Extract the (X, Y) coordinate from the center of the cell holding the provided text.  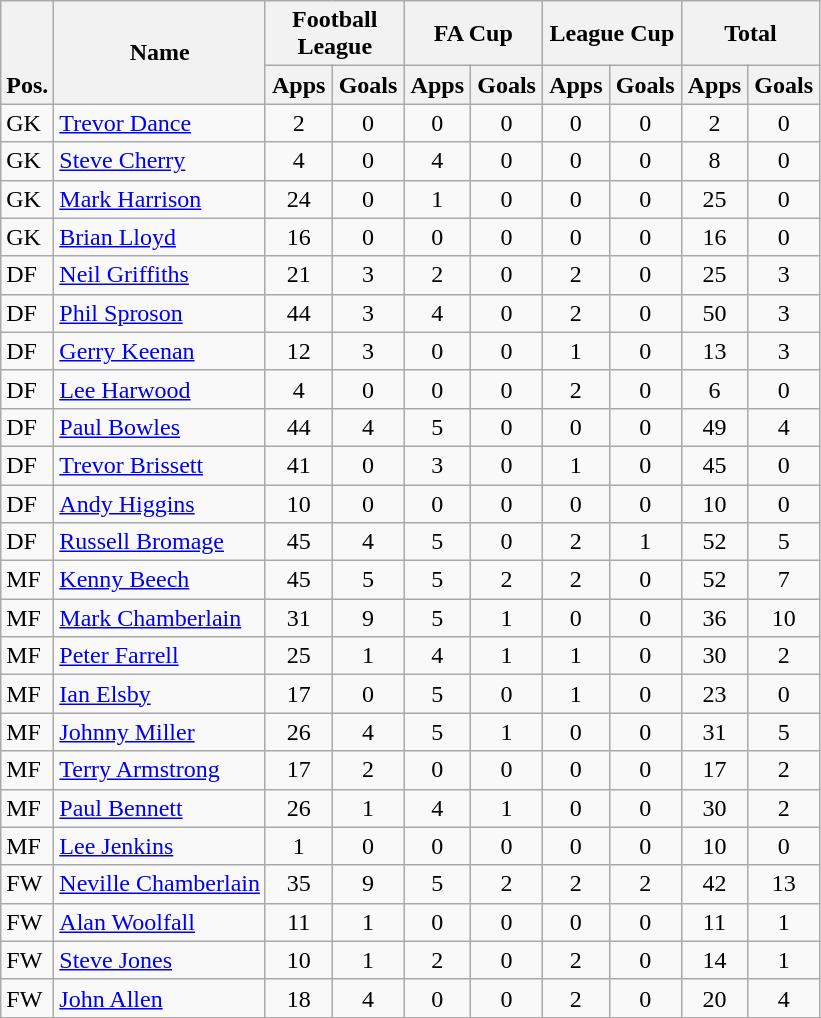
Steve Cherry (160, 161)
Johnny Miller (160, 732)
Phil Sproson (160, 313)
18 (298, 998)
Football League (334, 34)
Pos. (28, 52)
Gerry Keenan (160, 351)
42 (714, 884)
24 (298, 199)
Alan Woolfall (160, 922)
Russell Bromage (160, 542)
8 (714, 161)
Neville Chamberlain (160, 884)
Mark Harrison (160, 199)
Paul Bennett (160, 808)
Trevor Brissett (160, 465)
23 (714, 694)
50 (714, 313)
Steve Jones (160, 960)
36 (714, 618)
Paul Bowles (160, 427)
49 (714, 427)
Terry Armstrong (160, 770)
Kenny Beech (160, 580)
21 (298, 275)
Neil Griffiths (160, 275)
7 (784, 580)
6 (714, 389)
14 (714, 960)
Peter Farrell (160, 656)
Total (750, 34)
Lee Jenkins (160, 846)
John Allen (160, 998)
41 (298, 465)
Brian Lloyd (160, 237)
FA Cup (474, 34)
Andy Higgins (160, 503)
35 (298, 884)
League Cup (612, 34)
Name (160, 52)
20 (714, 998)
Mark Chamberlain (160, 618)
Ian Elsby (160, 694)
Lee Harwood (160, 389)
12 (298, 351)
Trevor Dance (160, 123)
